Return [X, Y] of the center of cell containing provided text 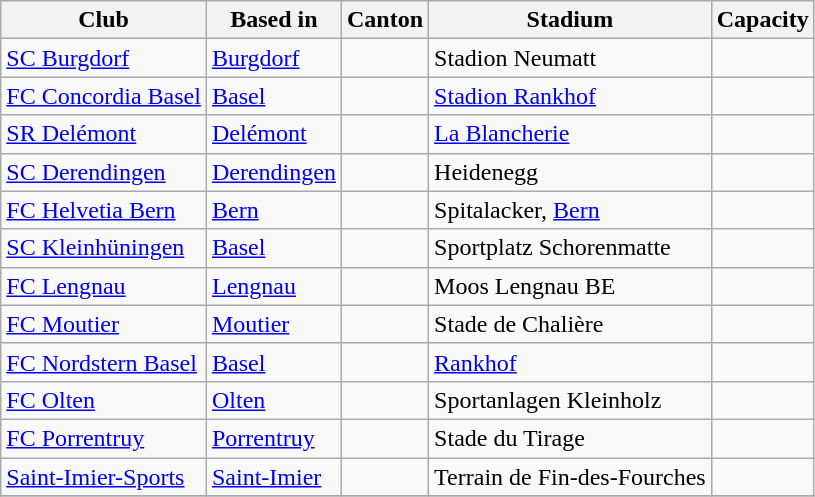
Based in [274, 20]
SC Burgdorf [104, 58]
Derendingen [274, 172]
FC Lengnau [104, 286]
Heidenegg [570, 172]
Stade de Chalière [570, 324]
Stade du Tirage [570, 438]
Porrentruy [274, 438]
SC Kleinhüningen [104, 248]
Stadion Rankhof [570, 96]
Saint-Imier-Sports [104, 477]
Spitalacker, Bern [570, 210]
Rankhof [570, 362]
SR Delémont [104, 134]
FC Porrentruy [104, 438]
Club [104, 20]
FC Concordia Basel [104, 96]
Stadion Neumatt [570, 58]
Capacity [762, 20]
Olten [274, 400]
Terrain de Fin-des-Fourches [570, 477]
Saint-Imier [274, 477]
Burgdorf [274, 58]
Sportanlagen Kleinholz [570, 400]
Moutier [274, 324]
La Blancherie [570, 134]
Delémont [274, 134]
Stadium [570, 20]
FC Nordstern Basel [104, 362]
FC Helvetia Bern [104, 210]
Canton [384, 20]
Moos Lengnau BE [570, 286]
FC Olten [104, 400]
FC Moutier [104, 324]
Lengnau [274, 286]
Sportplatz Schorenmatte [570, 248]
Bern [274, 210]
SC Derendingen [104, 172]
